Identify which cell holds the provided text, then report its [X, Y] central coordinate. 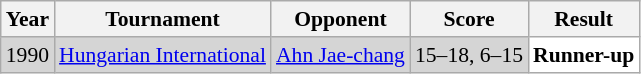
Result [584, 19]
Score [469, 19]
1990 [28, 55]
Runner-up [584, 55]
Opponent [340, 19]
Ahn Jae-chang [340, 55]
Hungarian International [162, 55]
Tournament [162, 19]
15–18, 6–15 [469, 55]
Year [28, 19]
